Output the [x, y] coordinate of the center of the cell containing the given text.  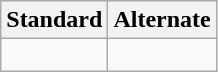
Alternate [162, 20]
Standard [54, 20]
